Return [x, y] of the center of cell containing provided text 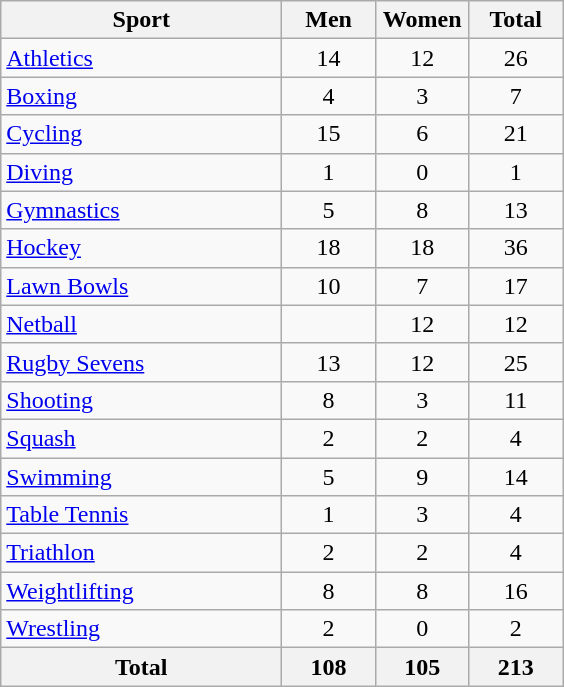
Men [329, 20]
10 [329, 286]
Women [422, 20]
Shooting [142, 400]
Triathlon [142, 553]
Hockey [142, 248]
25 [516, 362]
Sport [142, 20]
Boxing [142, 96]
17 [516, 286]
Weightlifting [142, 591]
Table Tennis [142, 515]
Swimming [142, 477]
9 [422, 477]
Netball [142, 324]
15 [329, 134]
36 [516, 248]
Rugby Sevens [142, 362]
Squash [142, 438]
Cycling [142, 134]
Athletics [142, 58]
108 [329, 667]
213 [516, 667]
11 [516, 400]
Wrestling [142, 629]
16 [516, 591]
21 [516, 134]
6 [422, 134]
Lawn Bowls [142, 286]
Diving [142, 172]
26 [516, 58]
105 [422, 667]
Gymnastics [142, 210]
